Detect which cell encompasses the target text, then output its (x, y) center coordinate. 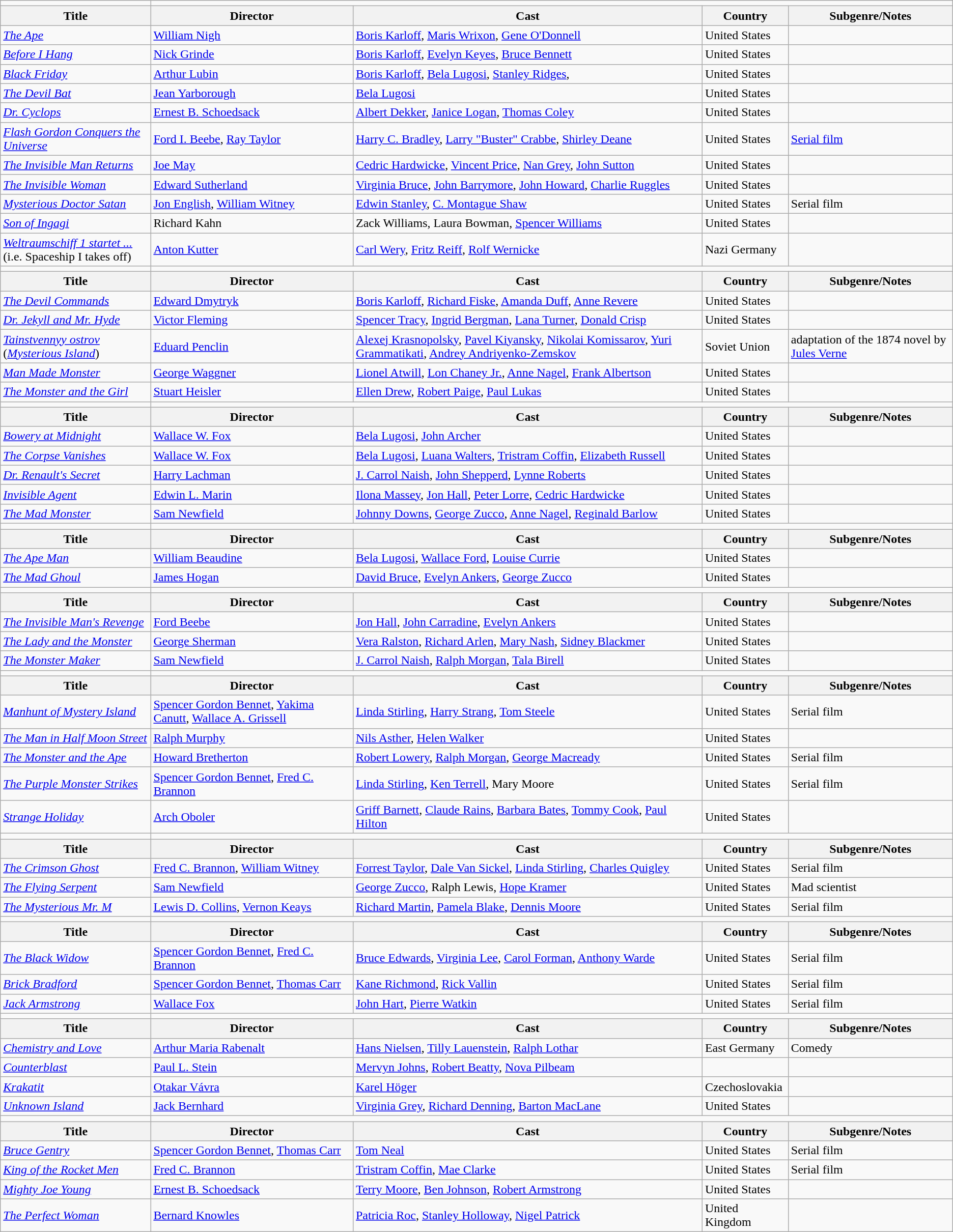
The Monster Maker (75, 661)
Otakar Vávra (252, 1086)
Chemistry and Love (75, 1048)
Arch Oboler (252, 816)
Dr. Cyclops (75, 112)
Jon Hall, John Carradine, Evelyn Ankers (527, 622)
Eduard Penclin (252, 346)
Boris Karloff, Bela Lugosi, Stanley Ridges, (527, 74)
Harry C. Bradley, Larry "Buster" Crabbe, Shirley Deane (527, 138)
Bowery at Midnight (75, 436)
Bela Lugosi, Wallace Ford, Louise Currie (527, 558)
The Devil Bat (75, 93)
George Zucco, Ralph Lewis, Hope Kramer (527, 887)
Flash Gordon Conquers the Universe (75, 138)
The Devil Commands (75, 301)
Comedy (871, 1048)
Virginia Grey, Richard Denning, Barton MacLane (527, 1106)
Lionel Atwill, Lon Chaney Jr., Anne Nagel, Frank Albertson (527, 373)
Ford Beebe (252, 622)
Virginia Bruce, John Barrymore, John Howard, Charlie Ruggles (527, 184)
Bernard Knowles (252, 1215)
Mervyn Johns, Robert Beatty, Nova Pilbeam (527, 1067)
Edwin L. Marin (252, 494)
Kane Richmond, Rick Vallin (527, 984)
Counterblast (75, 1067)
J. Carrol Naish, John Shepperd, Lynne Roberts (527, 475)
Strange Holiday (75, 816)
Jack Armstrong (75, 1004)
Tainstvennyy ostrov (Mysterious Island) (75, 346)
Arthur Lubin (252, 74)
J. Carrol Naish, Ralph Morgan, Tala Birell (527, 661)
Bela Lugosi (527, 93)
Edwin Stanley, C. Montague Shaw (527, 204)
George Sherman (252, 641)
Stuart Heisler (252, 392)
Ralph Murphy (252, 738)
Griff Barnett, Claude Rains, Barbara Bates, Tommy Cook, Paul Hilton (527, 816)
The Invisible Man Returns (75, 165)
Vera Ralston, Richard Arlen, Mary Nash, Sidney Blackmer (527, 641)
The Perfect Woman (75, 1215)
Dr. Jekyll and Mr. Hyde (75, 320)
Ilona Massey, Jon Hall, Peter Lorre, Cedric Hardwicke (527, 494)
Spencer Tracy, Ingrid Bergman, Lana Turner, Donald Crisp (527, 320)
James Hogan (252, 578)
Paul L. Stein (252, 1067)
Lewis D. Collins, Vernon Keays (252, 907)
Weltraumschiff 1 startet ... (i.e. Spaceship I takes off) (75, 249)
Unknown Island (75, 1106)
Krakatit (75, 1086)
Johnny Downs, George Zucco, Anne Nagel, Reginald Barlow (527, 513)
The Invisible Man's Revenge (75, 622)
The Corpse Vanishes (75, 455)
Forrest Taylor, Dale Van Sickel, Linda Stirling, Charles Quigley (527, 868)
Terry Moore, Ben Johnson, Robert Armstrong (527, 1189)
The Lady and the Monster (75, 641)
Mighty Joe Young (75, 1189)
John Hart, Pierre Watkin (527, 1004)
The Monster and the Ape (75, 757)
Mad scientist (871, 887)
Jon English, William Witney (252, 204)
Bruce Gentry (75, 1151)
Albert Dekker, Janice Logan, Thomas Coley (527, 112)
Fred C. Brannon, William Witney (252, 868)
The Crimson Ghost (75, 868)
Nils Asther, Helen Walker (527, 738)
Robert Lowery, Ralph Morgan, George Macready (527, 757)
Edward Sutherland (252, 184)
Victor Fleming (252, 320)
Linda Stirling, Ken Terrell, Mary Moore (527, 784)
Linda Stirling, Harry Strang, Tom Steele (527, 711)
Bela Lugosi, John Archer (527, 436)
adaptation of the 1874 novel by Jules Verne (871, 346)
Brick Bradford (75, 984)
Howard Bretherton (252, 757)
Boris Karloff, Richard Fiske, Amanda Duff, Anne Revere (527, 301)
Harry Lachman (252, 475)
Fred C. Brannon (252, 1170)
Jack Bernhard (252, 1106)
The Ape (75, 35)
Invisible Agent (75, 494)
Man Made Monster (75, 373)
The Man in Half Moon Street (75, 738)
Czechoslovakia (745, 1086)
Manhunt of Mystery Island (75, 711)
The Flying Serpent (75, 887)
Edward Dmytryk (252, 301)
Joe May (252, 165)
Ellen Drew, Robert Paige, Paul Lukas (527, 392)
Dr. Renault's Secret (75, 475)
Tom Neal (527, 1151)
The Monster and the Girl (75, 392)
Zack Williams, Laura Bowman, Spencer Williams (527, 223)
Bela Lugosi, Luana Walters, Tristram Coffin, Elizabeth Russell (527, 455)
Mysterious Doctor Satan (75, 204)
King of the Rocket Men (75, 1170)
United Kingdom (745, 1215)
Soviet Union (745, 346)
Anton Kutter (252, 249)
Spencer Gordon Bennet, Yakima Canutt, Wallace A. Grissell (252, 711)
Hans Nielsen, Tilly Lauenstein, Ralph Lothar (527, 1048)
Carl Wery, Fritz Reiff, Rolf Wernicke (527, 249)
Arthur Maria Rabenalt (252, 1048)
George Waggner (252, 373)
William Beaudine (252, 558)
Patricia Roc, Stanley Holloway, Nigel Patrick (527, 1215)
Richard Martin, Pamela Blake, Dennis Moore (527, 907)
Jean Yarborough (252, 93)
Alexej Krasnopolsky, Pavel Kiyansky, Nikolai Komissarov, Yuri Grammatikati, Andrey Andriyenko-Zemskov (527, 346)
Black Friday (75, 74)
Richard Kahn (252, 223)
Cedric Hardwicke, Vincent Price, Nan Grey, John Sutton (527, 165)
The Black Widow (75, 958)
The Invisible Woman (75, 184)
The Mad Monster (75, 513)
Boris Karloff, Maris Wrixon, Gene O'Donnell (527, 35)
Before I Hang (75, 54)
Wallace Fox (252, 1004)
Bruce Edwards, Virginia Lee, Carol Forman, Anthony Warde (527, 958)
Ford I. Beebe, Ray Taylor (252, 138)
Tristram Coffin, Mae Clarke (527, 1170)
Nazi Germany (745, 249)
Karel Höger (527, 1086)
David Bruce, Evelyn Ankers, George Zucco (527, 578)
William Nigh (252, 35)
Son of Ingagi (75, 223)
The Purple Monster Strikes (75, 784)
The Mysterious Mr. M (75, 907)
Nick Grinde (252, 54)
The Ape Man (75, 558)
East Germany (745, 1048)
The Mad Ghoul (75, 578)
Boris Karloff, Evelyn Keyes, Bruce Bennett (527, 54)
